Pinpoint the cell where the given text exists, returning its [X, Y] midpoint coordinate. 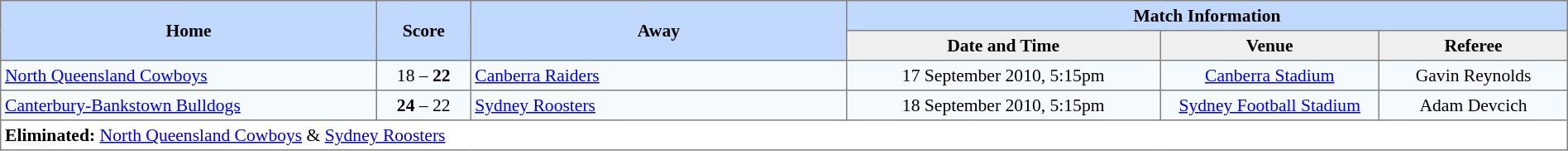
Referee [1474, 46]
18 – 22 [423, 75]
17 September 2010, 5:15pm [1004, 75]
Sydney Football Stadium [1270, 105]
18 September 2010, 5:15pm [1004, 105]
Away [658, 31]
Venue [1270, 46]
Home [189, 31]
Gavin Reynolds [1474, 75]
Date and Time [1004, 46]
North Queensland Cowboys [189, 75]
Sydney Roosters [658, 105]
Canterbury-Bankstown Bulldogs [189, 105]
Canberra Raiders [658, 75]
Eliminated: North Queensland Cowboys & Sydney Roosters [784, 135]
Match Information [1207, 16]
Score [423, 31]
24 – 22 [423, 105]
Canberra Stadium [1270, 75]
Adam Devcich [1474, 105]
